Pinpoint the cell where the given text exists, returning its (X, Y) midpoint coordinate. 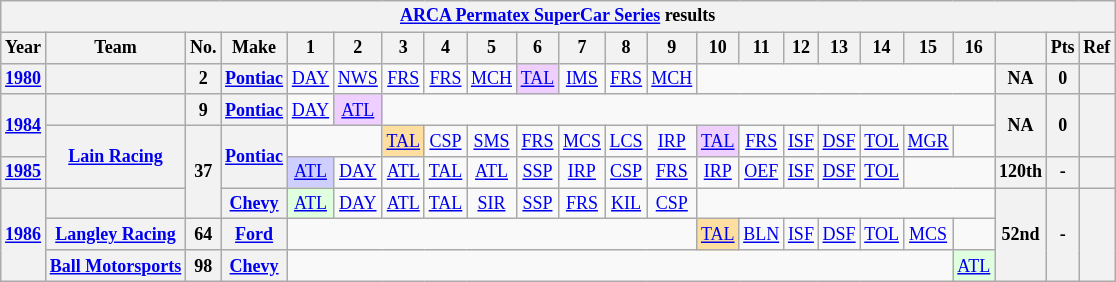
SIR (492, 204)
98 (204, 266)
120th (1021, 172)
Lain Racing (115, 156)
SMS (492, 140)
16 (974, 48)
15 (928, 48)
1985 (24, 172)
4 (445, 48)
8 (626, 48)
Pts (1062, 48)
Ball Motorsports (115, 266)
64 (204, 234)
1980 (24, 78)
NWS (358, 78)
Team (115, 48)
1984 (24, 125)
11 (762, 48)
ARCA Permatex SuperCar Series results (558, 16)
Make (254, 48)
6 (537, 48)
IMS (582, 78)
No. (204, 48)
1 (310, 48)
LCS (626, 140)
Year (24, 48)
MGR (928, 140)
Ford (254, 234)
3 (403, 48)
13 (839, 48)
14 (882, 48)
BLN (762, 234)
KIL (626, 204)
12 (802, 48)
52nd (1021, 235)
1986 (24, 235)
Langley Racing (115, 234)
7 (582, 48)
5 (492, 48)
OEF (762, 172)
10 (718, 48)
Ref (1097, 48)
37 (204, 172)
